Pinpoint the cell where the given text exists, returning its (X, Y) midpoint coordinate. 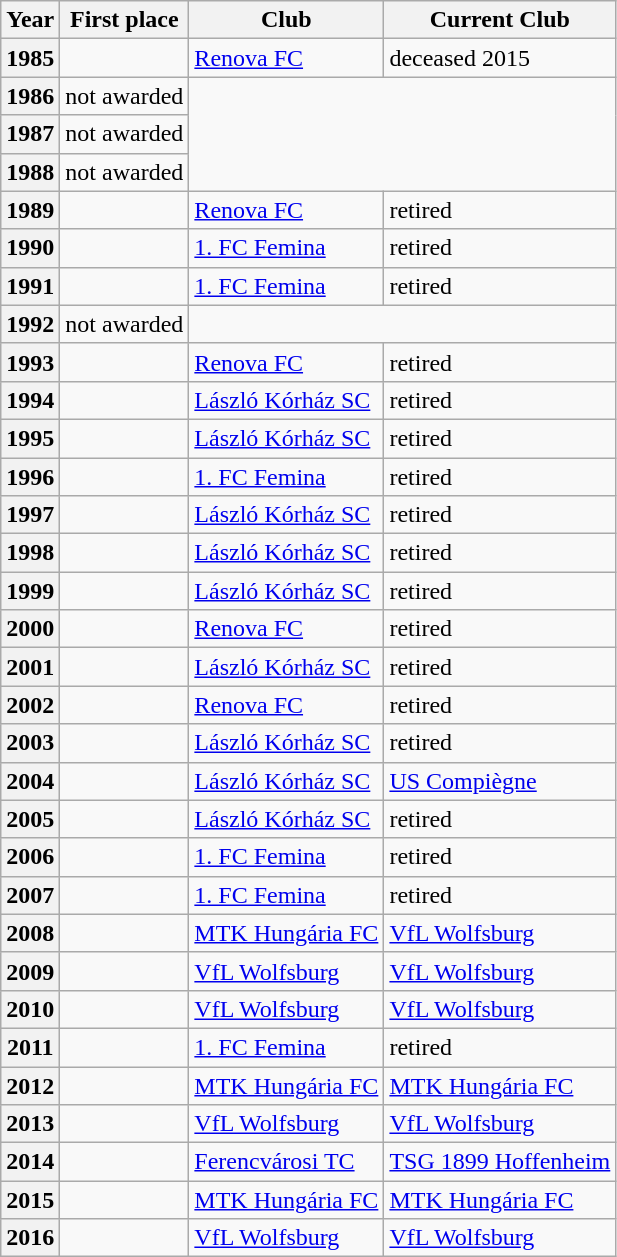
1994 (30, 400)
US Compiègne (500, 781)
2005 (30, 819)
1997 (30, 515)
Year (30, 20)
1985 (30, 58)
1996 (30, 477)
2015 (30, 1200)
2011 (30, 1047)
1995 (30, 438)
2002 (30, 705)
2013 (30, 1124)
1992 (30, 324)
1987 (30, 134)
2003 (30, 743)
1993 (30, 362)
2008 (30, 933)
2016 (30, 1238)
1990 (30, 248)
2010 (30, 1009)
Club (286, 20)
2012 (30, 1085)
TSG 1899 Hoffenheim (500, 1162)
Current Club (500, 20)
2014 (30, 1162)
2001 (30, 667)
1989 (30, 210)
deceased 2015 (500, 58)
1998 (30, 553)
1988 (30, 172)
2000 (30, 629)
2006 (30, 857)
1986 (30, 96)
2009 (30, 971)
First place (124, 20)
1991 (30, 286)
2007 (30, 895)
Ferencvárosi TC (286, 1162)
1999 (30, 591)
2004 (30, 781)
